Pinpoint the cell where the given text exists, returning its [X, Y] midpoint coordinate. 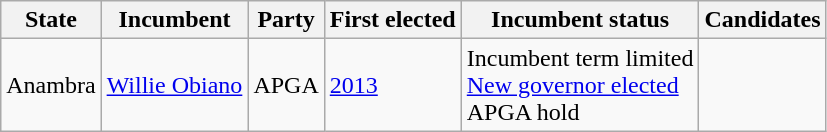
Party [286, 20]
Incumbent term limitedNew governor electedAPGA hold [580, 85]
2013 [392, 85]
Willie Obiano [174, 85]
First elected [392, 20]
State [51, 20]
Incumbent status [580, 20]
Anambra [51, 85]
Candidates [762, 20]
Incumbent [174, 20]
APGA [286, 85]
